Provide the (X, Y) coordinate of the cell's center where the given text is located.  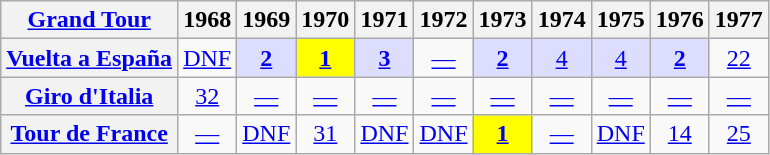
Tour de France (90, 134)
3 (384, 58)
32 (208, 96)
1973 (502, 20)
1975 (620, 20)
22 (738, 58)
Vuelta a España (90, 58)
1971 (384, 20)
1969 (266, 20)
14 (680, 134)
31 (326, 134)
1976 (680, 20)
1974 (562, 20)
1972 (444, 20)
1977 (738, 20)
Grand Tour (90, 20)
1968 (208, 20)
Giro d'Italia (90, 96)
1970 (326, 20)
25 (738, 134)
